Identify which cell holds the provided text, then report its [x, y] central coordinate. 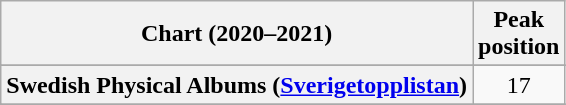
Peakposition [519, 34]
Swedish Physical Albums (Sverigetopplistan) [237, 85]
Chart (2020–2021) [237, 34]
17 [519, 85]
